Scan for the cell matching the given text and deliver its (x, y) coordinate at center. 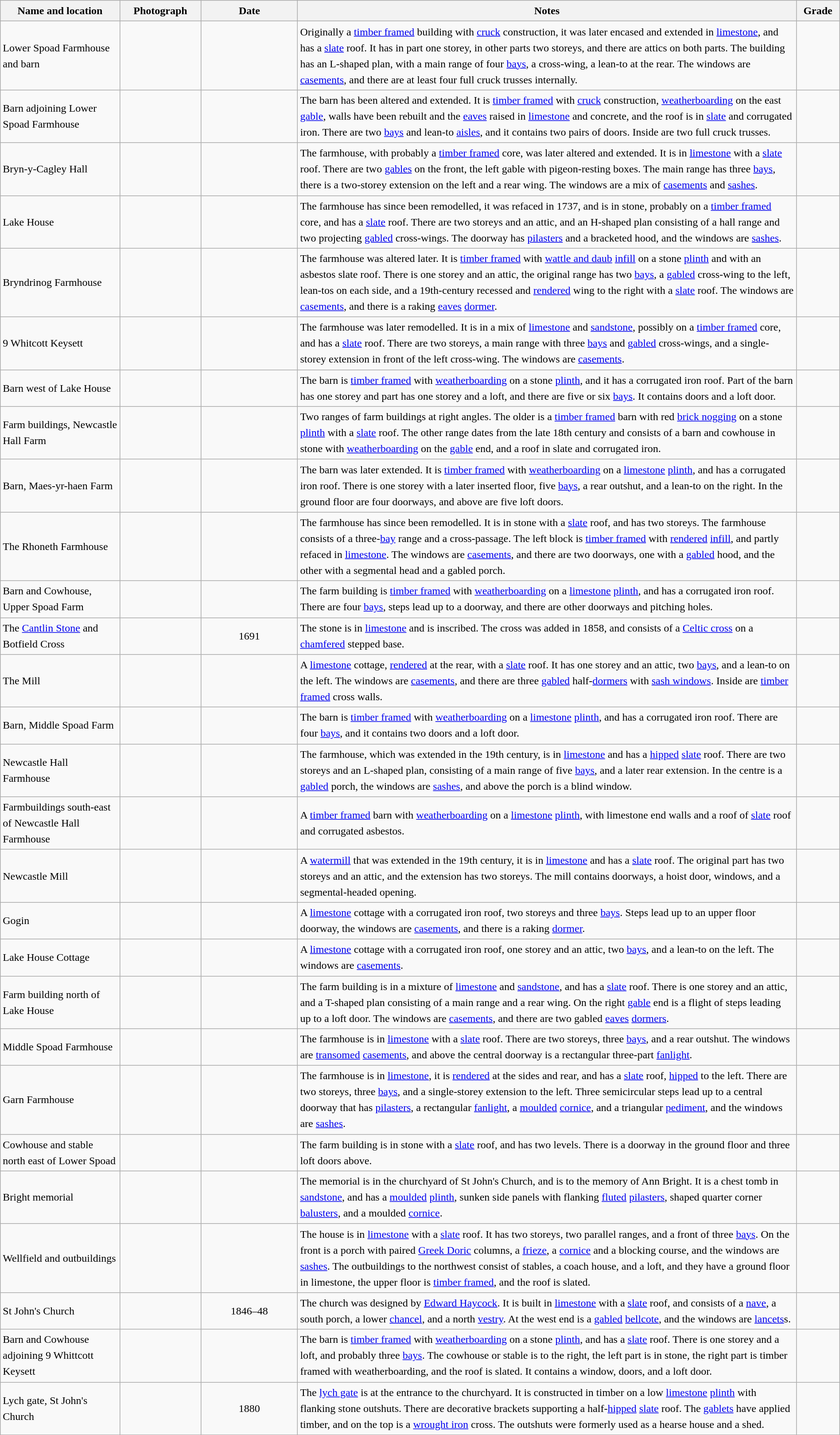
1691 (249, 636)
The farm building is in stone with a slate roof, and has two levels. There is a doorway in the ground floor and three loft doors above. (547, 1152)
Lych gate, St John's Church (60, 1408)
A limestone cottage with a corrugated iron roof, one storey and an attic, two bays, and a lean-to on the left. The windows are casements. (547, 957)
Lake House Cottage (60, 957)
Barn and Cowhouse,Upper Spoad Farm (60, 599)
Bryn-y-Cagley Hall (60, 169)
Gogin (60, 921)
1880 (249, 1408)
Barn adjoining Lower Spoad Farmhouse (60, 116)
Bright memorial (60, 1197)
The Rhoneth Farmhouse (60, 546)
Bryndrinog Farmhouse (60, 283)
Notes (547, 11)
A timber framed barn with weatherboarding on a limestone plinth, with limestone end walls and a roof of slate roof and corrugated asbestos. (547, 823)
Garn Farmhouse (60, 1100)
Barn, Middle Spoad Farm (60, 726)
The Mill (60, 681)
Barn, Maes-yr-haen Farm (60, 486)
St John's Church (60, 1311)
Wellfield and outbuildings (60, 1258)
1846–48 (249, 1311)
Newcastle Hall Farmhouse (60, 770)
Farm buildings, Newcastle Hall Farm (60, 433)
Lower Spoad Farmhouse and barn (60, 56)
Newcastle Mill (60, 876)
Farm building north of Lake House (60, 1002)
Lake House (60, 222)
Barn and Cowhouse adjoining 9 Whittcott Keysett (60, 1355)
Date (249, 11)
9 Whitcott Keysett (60, 343)
The Cantlin Stone and Botfield Cross (60, 636)
Middle Spoad Farmhouse (60, 1047)
The stone is in limestone and is inscribed. The cross was added in 1858, and consists of a Celtic cross on a chamfered stepped base. (547, 636)
Farmbuildings south-east of Newcastle Hall Farmhouse (60, 823)
Barn west of Lake House (60, 388)
Photograph (160, 11)
Name and location (60, 11)
Cowhouse and stable north east of Lower Spoad (60, 1152)
Grade (818, 11)
